Return the [x, y] coordinate for the center point of the cell that contains the specified text.  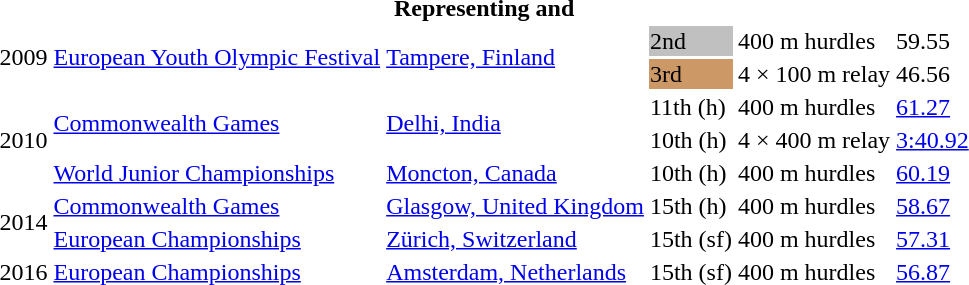
Zürich, Switzerland [516, 239]
2nd [690, 41]
Delhi, India [516, 124]
Moncton, Canada [516, 173]
Glasgow, United Kingdom [516, 206]
World Junior Championships [217, 173]
15th (sf) [690, 239]
Tampere, Finland [516, 58]
11th (h) [690, 107]
European Youth Olympic Festival [217, 58]
European Championships [217, 239]
3rd [690, 74]
4 × 400 m relay [814, 140]
4 × 100 m relay [814, 74]
15th (h) [690, 206]
